Output the (X, Y) coordinate of the center of the cell containing the given text.  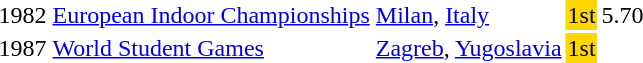
European Indoor Championships (211, 15)
Zagreb, Yugoslavia (468, 48)
Milan, Italy (468, 15)
World Student Games (211, 48)
